Locate the cell with the specified text and output its (X, Y) center coordinate. 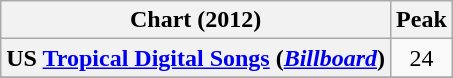
US Tropical Digital Songs (Billboard) (196, 58)
Chart (2012) (196, 20)
24 (422, 58)
Peak (422, 20)
